Extract the [x, y] coordinate from the center of the cell holding the provided text.  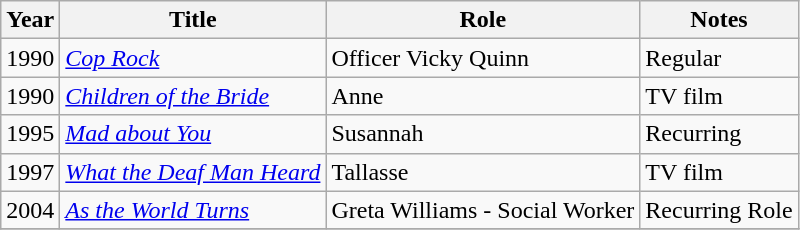
Title [193, 20]
1997 [30, 172]
Greta Williams - Social Worker [483, 210]
Susannah [483, 134]
Cop Rock [193, 58]
Regular [719, 58]
Tallasse [483, 172]
Year [30, 20]
Mad about You [193, 134]
Recurring [719, 134]
Officer Vicky Quinn [483, 58]
Role [483, 20]
2004 [30, 210]
Children of the Bride [193, 96]
As the World Turns [193, 210]
What the Deaf Man Heard [193, 172]
Recurring Role [719, 210]
Anne [483, 96]
Notes [719, 20]
1995 [30, 134]
